Detect which cell encompasses the target text, then output its (X, Y) center coordinate. 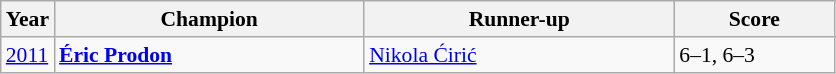
Runner-up (519, 19)
Nikola Ćirić (519, 55)
6–1, 6–3 (754, 55)
Year (28, 19)
Score (754, 19)
Éric Prodon (209, 55)
2011 (28, 55)
Champion (209, 19)
